Return the (x, y) coordinate for the center point of the cell that contains the specified text.  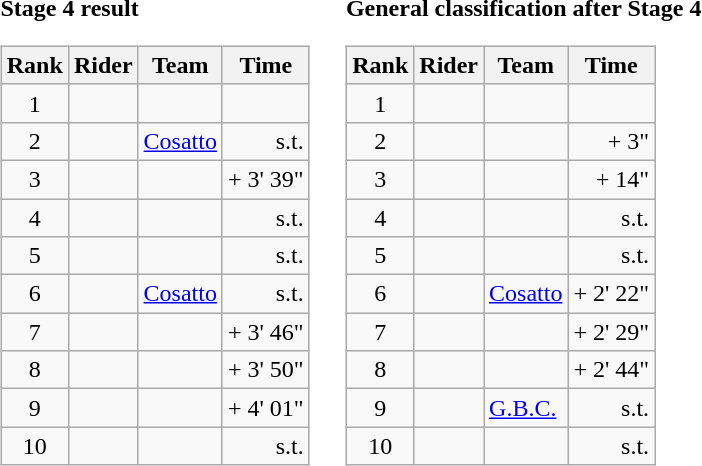
+ 2' 22" (612, 294)
+ 3' 50" (266, 370)
+ 3' 46" (266, 332)
G.B.C. (526, 408)
+ 2' 44" (612, 370)
+ 14" (612, 179)
+ 2' 29" (612, 332)
+ 4' 01" (266, 408)
+ 3" (612, 141)
+ 3' 39" (266, 179)
